Detect which cell encompasses the target text, then output its [x, y] center coordinate. 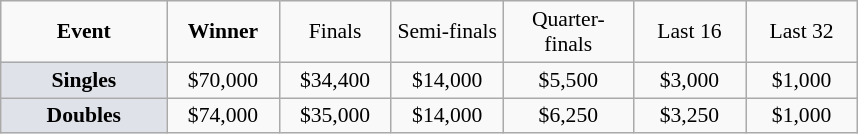
Last 32 [802, 32]
Finals [335, 32]
Semi-finals [447, 32]
$74,000 [223, 116]
Last 16 [689, 32]
$34,400 [335, 80]
Doubles [84, 116]
Event [84, 32]
Singles [84, 80]
$5,500 [568, 80]
$3,000 [689, 80]
$35,000 [335, 116]
$70,000 [223, 80]
$6,250 [568, 116]
Quarter-finals [568, 32]
$3,250 [689, 116]
Winner [223, 32]
